Return the (x, y) coordinate for the center point of the cell that contains the specified text.  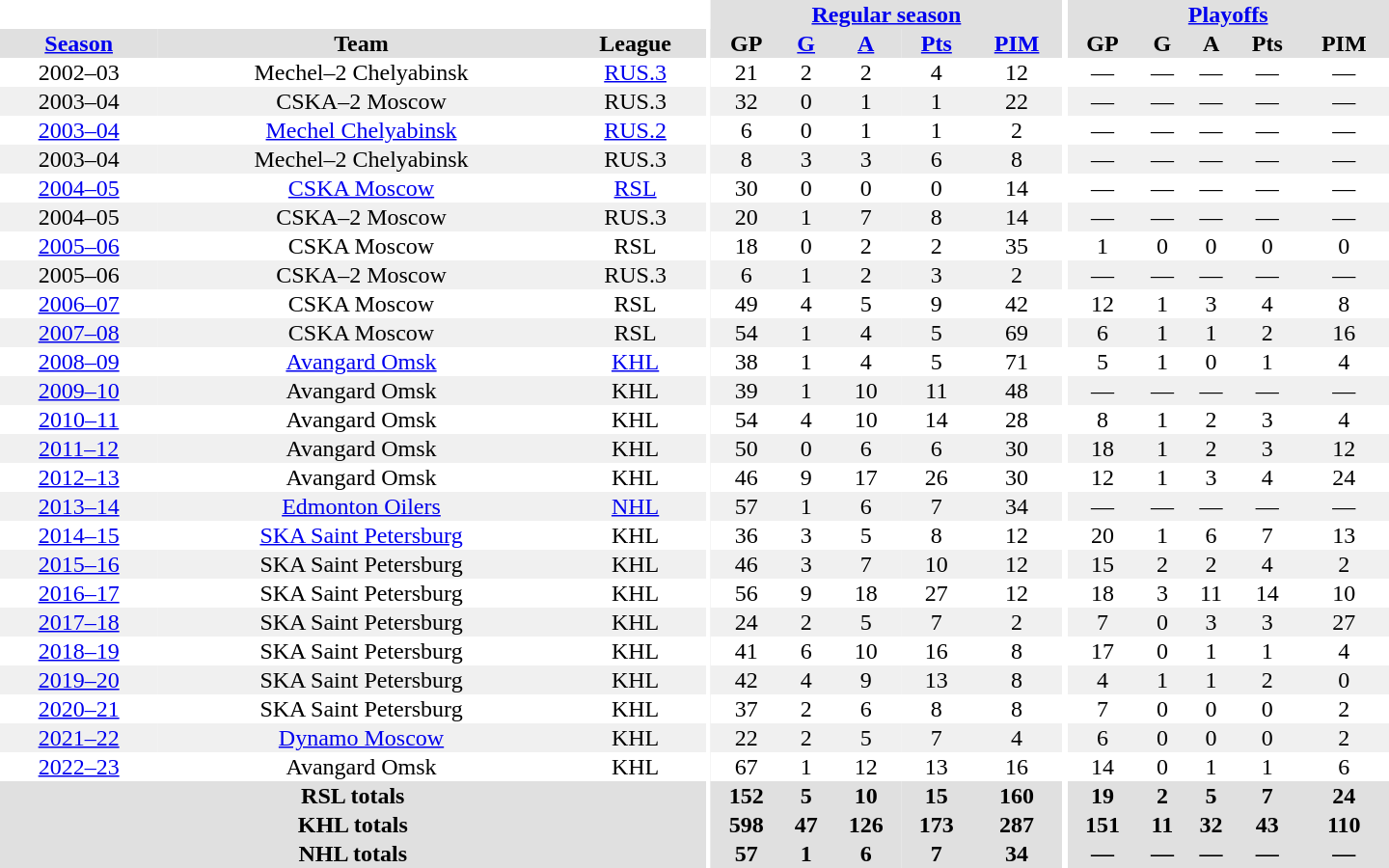
71 (1017, 362)
50 (747, 448)
37 (747, 709)
2018–19 (79, 651)
2012–13 (79, 477)
36 (747, 535)
2011–12 (79, 448)
2021–22 (79, 738)
Dynamo Moscow (361, 738)
19 (1102, 796)
Playoffs (1228, 14)
2009–10 (79, 391)
151 (1102, 825)
67 (747, 767)
152 (747, 796)
2016–17 (79, 593)
47 (806, 825)
56 (747, 593)
110 (1345, 825)
League (636, 43)
126 (866, 825)
35 (1017, 246)
39 (747, 391)
2002–03 (79, 72)
2020–21 (79, 709)
2008–09 (79, 362)
49 (747, 304)
Team (361, 43)
2007–08 (79, 333)
Mechel Chelyabinsk (361, 130)
26 (936, 477)
41 (747, 651)
160 (1017, 796)
2014–15 (79, 535)
287 (1017, 825)
RUS.2 (636, 130)
2019–20 (79, 680)
2010–11 (79, 420)
2015–16 (79, 564)
21 (747, 72)
Season (79, 43)
2013–14 (79, 506)
38 (747, 362)
Regular season (886, 14)
598 (747, 825)
NHL (636, 506)
69 (1017, 333)
43 (1267, 825)
NHL totals (353, 854)
KHL totals (353, 825)
RSL totals (353, 796)
48 (1017, 391)
2006–07 (79, 304)
Edmonton Oilers (361, 506)
28 (1017, 420)
2017–18 (79, 622)
2022–23 (79, 767)
173 (936, 825)
